Identify which cell holds the provided text, then report its [x, y] central coordinate. 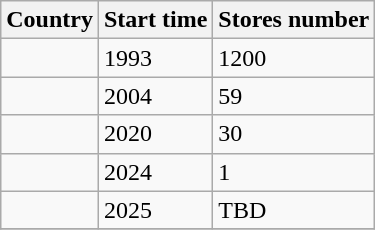
2025 [155, 210]
Stores number [294, 20]
1993 [155, 58]
30 [294, 134]
1200 [294, 58]
Country [50, 20]
Start time [155, 20]
TBD [294, 210]
59 [294, 96]
2020 [155, 134]
1 [294, 172]
2024 [155, 172]
2004 [155, 96]
